Pinpoint the cell where the given text exists, returning its (X, Y) midpoint coordinate. 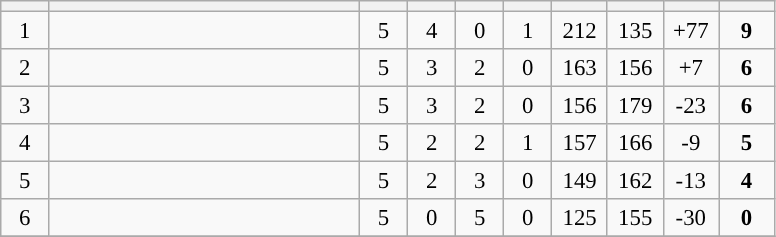
-13 (691, 181)
+7 (691, 68)
157 (580, 143)
9 (747, 31)
212 (580, 31)
149 (580, 181)
-23 (691, 106)
135 (635, 31)
163 (580, 68)
+77 (691, 31)
162 (635, 181)
166 (635, 143)
-9 (691, 143)
179 (635, 106)
